Identify which cell holds the provided text, then report its [X, Y] central coordinate. 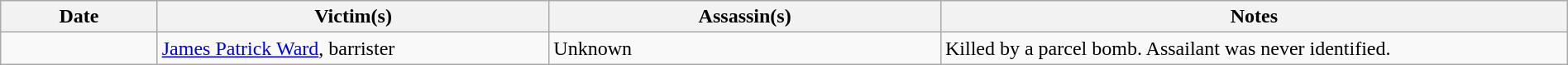
Killed by a parcel bomb. Assailant was never identified. [1254, 48]
Unknown [745, 48]
Assassin(s) [745, 17]
Notes [1254, 17]
James Patrick Ward, barrister [353, 48]
Date [79, 17]
Victim(s) [353, 17]
